Locate the cell with the specified text and output its (X, Y) center coordinate. 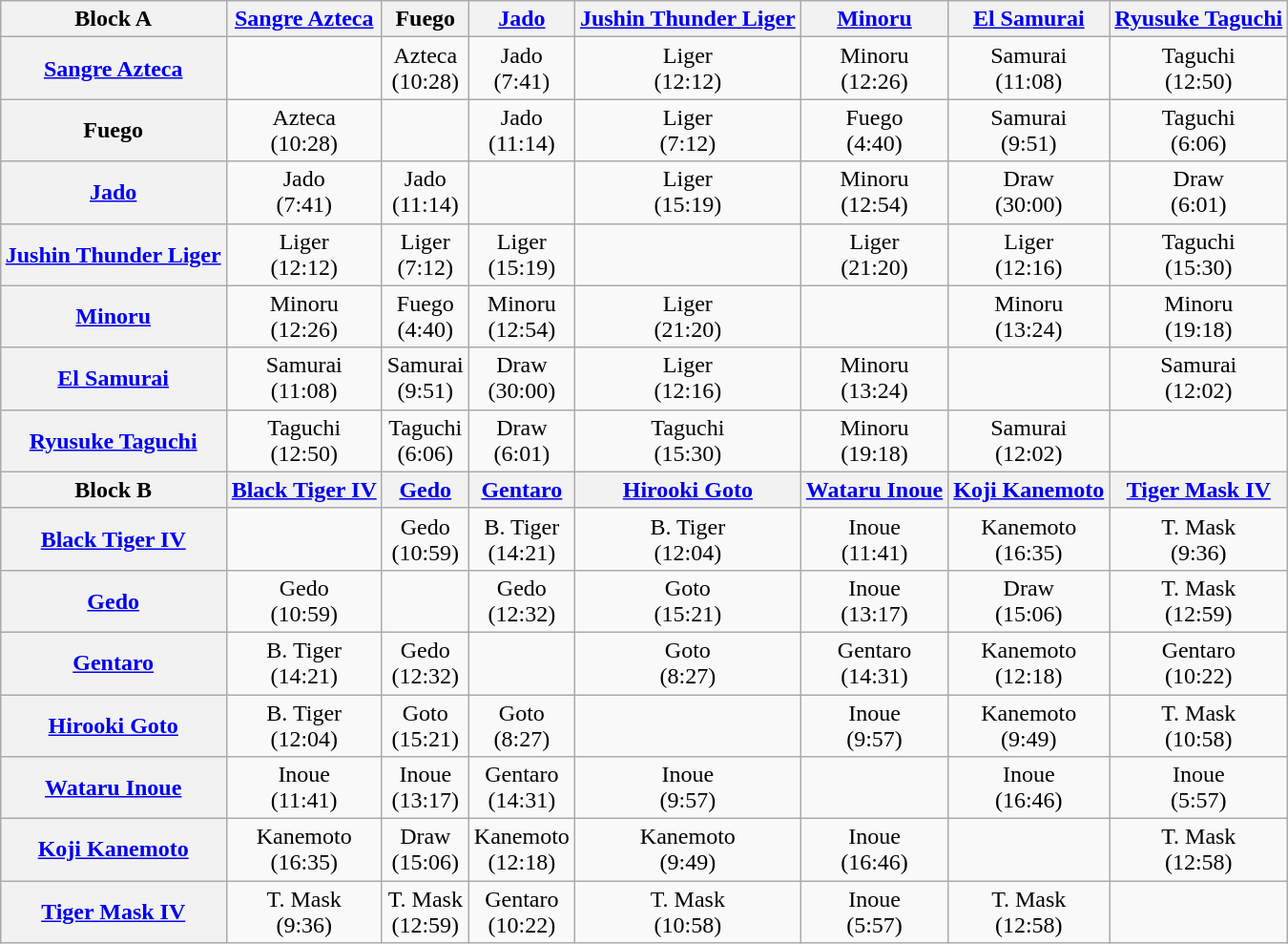
Block B (113, 490)
Block A (113, 19)
